Return the (x, y) coordinate for the center point of the cell that contains the specified text.  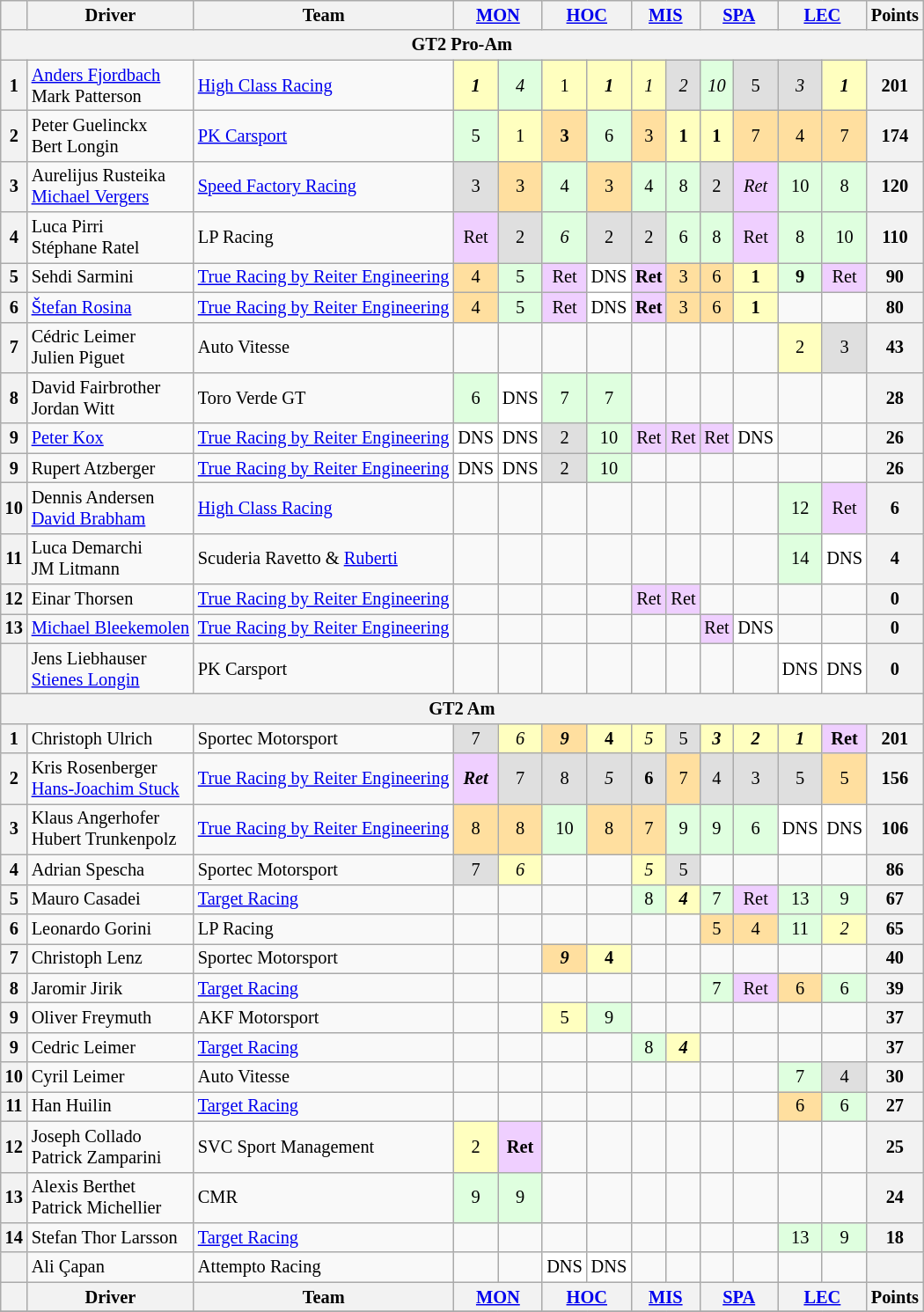
CMR (324, 1198)
Jaromir Jirik (111, 988)
GT2 Pro-Am (462, 45)
Einar Thorsen (111, 599)
67 (895, 899)
Cedric Leimer (111, 1047)
28 (895, 398)
Joseph Collado Patrick Zamparini (111, 1147)
Toro Verde GT (324, 398)
Christoph Lenz (111, 958)
David Fairbrother Jordan Witt (111, 398)
Luca Demarchi JM Litmann (111, 559)
27 (895, 1106)
90 (895, 277)
Kris Rosenberger Hans-Joachim Stuck (111, 779)
Scuderia Ravetto & Ruberti (324, 559)
Han Huilin (111, 1106)
156 (895, 779)
Luca Pirri Stéphane Ratel (111, 238)
43 (895, 348)
Oliver Freymuth (111, 1017)
Mauro Casadei (111, 899)
Klaus Angerhofer Hubert Trunkenpolz (111, 829)
25 (895, 1147)
Peter Kox (111, 438)
Rupert Atzberger (111, 468)
Cyril Leimer (111, 1077)
Peter Guelinckx Bert Longin (111, 136)
65 (895, 928)
Michael Bleekemolen (111, 628)
30 (895, 1077)
GT2 Am (462, 708)
Leonardo Gorini (111, 928)
174 (895, 136)
24 (895, 1198)
18 (895, 1237)
Ali Çapan (111, 1267)
Speed Factory Racing (324, 187)
Jens Liebhauser Stienes Longin (111, 669)
80 (895, 307)
Adrian Spescha (111, 869)
Sehdi Sarmini (111, 277)
40 (895, 958)
Anders Fjordbach Mark Patterson (111, 85)
Stefan Thor Larsson (111, 1237)
AKF Motorsport (324, 1017)
Alexis Berthet Patrick Michellier (111, 1198)
39 (895, 988)
Aurelijus Rusteika Michael Vergers (111, 187)
106 (895, 829)
Attempto Racing (324, 1267)
Dennis Andersen David Brabham (111, 508)
120 (895, 187)
Christoph Ulrich (111, 738)
Cédric Leimer Julien Piguet (111, 348)
86 (895, 869)
SVC Sport Management (324, 1147)
Štefan Rosina (111, 307)
110 (895, 238)
